Identify which cell holds the provided text, then report its (x, y) central coordinate. 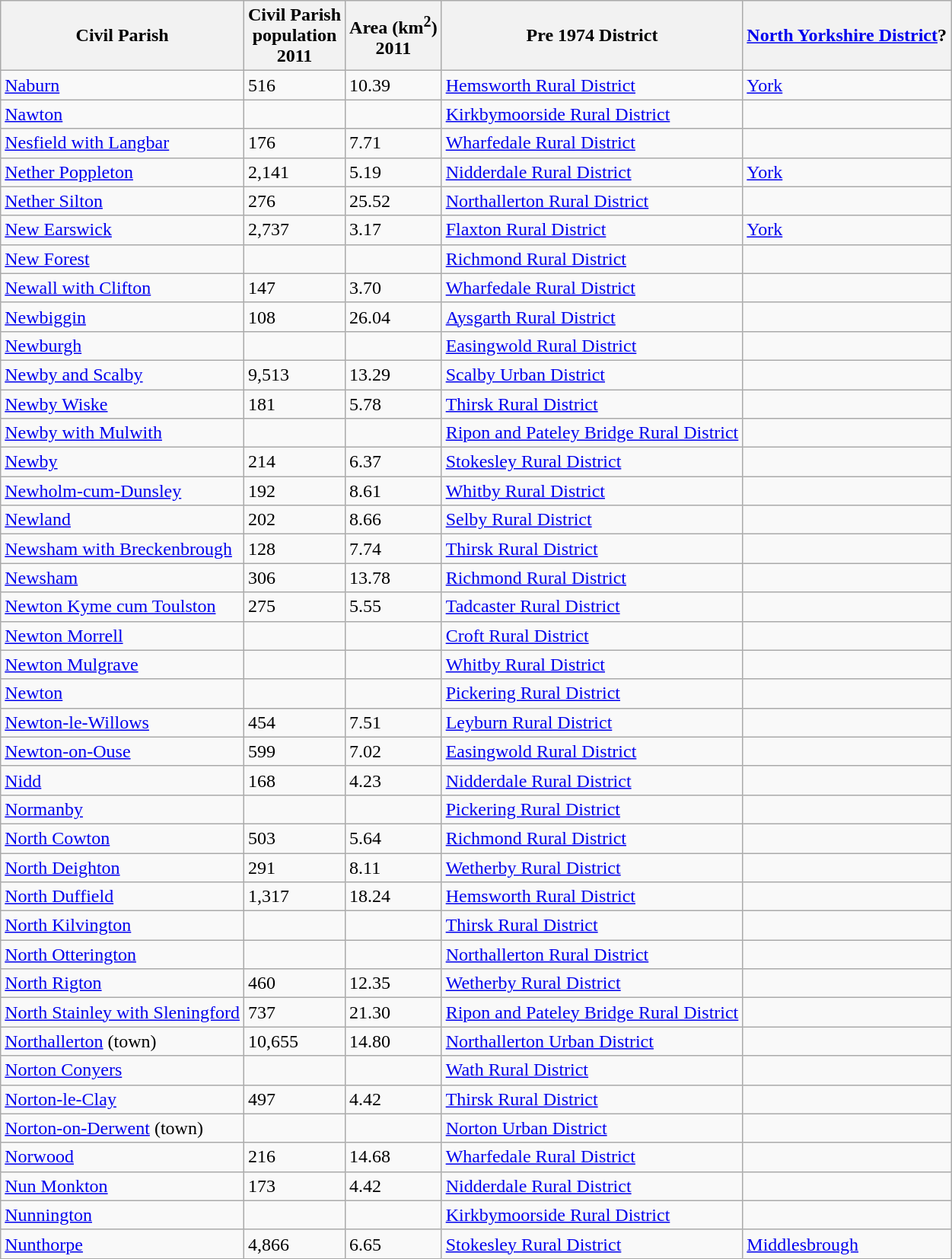
497 (294, 1099)
Naburn (123, 85)
26.04 (394, 317)
176 (294, 143)
5.55 (394, 607)
4,866 (294, 1244)
6.37 (394, 462)
Norton-on-Derwent (town) (123, 1128)
202 (294, 520)
291 (294, 867)
2,141 (294, 172)
Nawton (123, 114)
North Rigton (123, 983)
Newton Morrell (123, 636)
Selby Rural District (592, 520)
7.02 (394, 751)
Newby Wiske (123, 404)
Newton Kyme cum Toulston (123, 607)
3.17 (394, 230)
306 (294, 578)
5.64 (394, 838)
Scalby Urban District (592, 375)
1,317 (294, 897)
192 (294, 491)
14.80 (394, 1041)
North Otterington (123, 955)
Newholm-cum-Dunsley (123, 491)
Nun Monkton (123, 1186)
Newburgh (123, 346)
Newton Mulgrave (123, 665)
7.71 (394, 143)
3.70 (394, 288)
North Duffield (123, 897)
New Forest (123, 259)
516 (294, 85)
10.39 (394, 85)
14.68 (394, 1157)
276 (294, 201)
North Yorkshire District? (847, 36)
Pre 1974 District (592, 36)
North Cowton (123, 838)
173 (294, 1186)
Aysgarth Rural District (592, 317)
216 (294, 1157)
128 (294, 549)
737 (294, 1012)
North Deighton (123, 867)
8.61 (394, 491)
Newton (123, 693)
Nunthorpe (123, 1244)
Newall with Clifton (123, 288)
275 (294, 607)
Normanby (123, 809)
6.65 (394, 1244)
Northallerton Urban District (592, 1041)
Area (km2)2011 (394, 36)
12.35 (394, 983)
2,737 (294, 230)
Flaxton Rural District (592, 230)
Middlesbrough (847, 1244)
214 (294, 462)
Tadcaster Rural District (592, 607)
Northallerton (town) (123, 1041)
Nether Poppleton (123, 172)
4.23 (394, 780)
Nether Silton (123, 201)
Nunnington (123, 1215)
13.29 (394, 375)
Wath Rural District (592, 1070)
Norton-le-Clay (123, 1099)
599 (294, 751)
21.30 (394, 1012)
Newland (123, 520)
168 (294, 780)
Nesfield with Langbar (123, 143)
Civil Parishpopulation2011 (294, 36)
10,655 (294, 1041)
Civil Parish (123, 36)
North Stainley with Sleningford (123, 1012)
Newbiggin (123, 317)
25.52 (394, 201)
13.78 (394, 578)
Norton Conyers (123, 1070)
8.66 (394, 520)
181 (294, 404)
147 (294, 288)
Leyburn Rural District (592, 722)
Newton-le-Willows (123, 722)
New Earswick (123, 230)
North Kilvington (123, 926)
7.74 (394, 549)
454 (294, 722)
Newby and Scalby (123, 375)
18.24 (394, 897)
108 (294, 317)
Newsham (123, 578)
503 (294, 838)
9,513 (294, 375)
Newsham with Breckenbrough (123, 549)
Newton-on-Ouse (123, 751)
7.51 (394, 722)
Newby with Mulwith (123, 433)
5.19 (394, 172)
460 (294, 983)
Newby (123, 462)
8.11 (394, 867)
Nidd (123, 780)
5.78 (394, 404)
Croft Rural District (592, 636)
Norton Urban District (592, 1128)
Norwood (123, 1157)
